Scan for the cell matching the given text and deliver its [X, Y] coordinate at center. 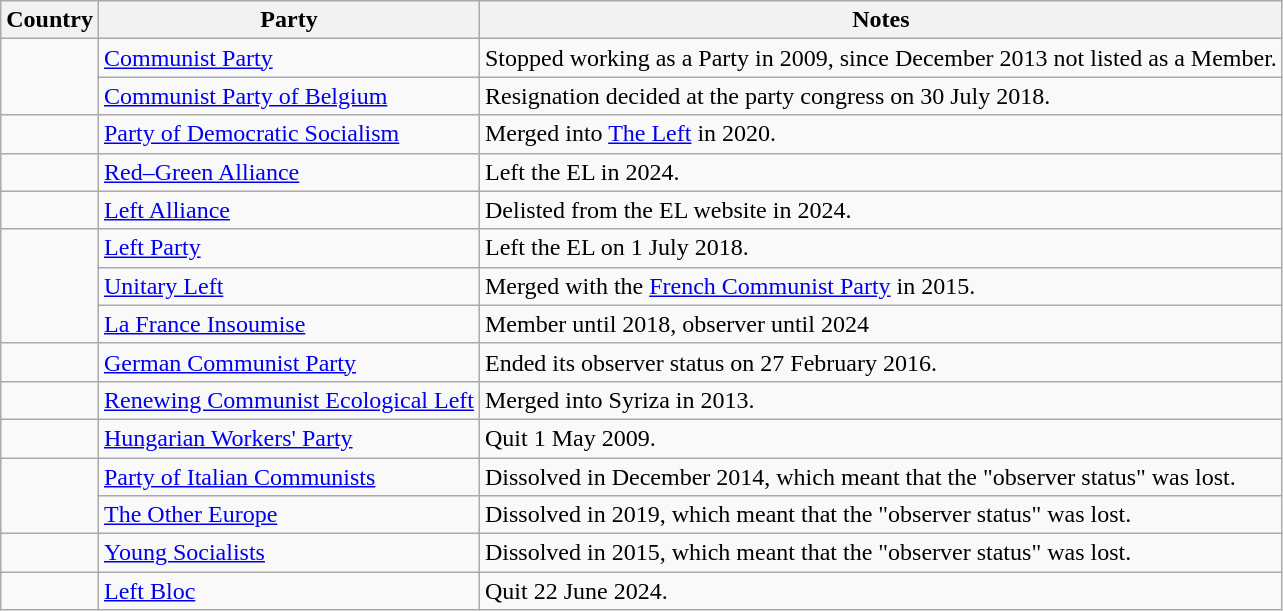
Delisted from the EL website in 2024. [880, 210]
Party of Italian Communists [288, 477]
Resignation decided at the party congress on 30 July 2018. [880, 96]
Left the EL in 2024. [880, 172]
German Communist Party [288, 362]
Merged into The Left in 2020. [880, 134]
Notes [880, 20]
Dissolved in 2019, which meant that the "observer status" was lost. [880, 515]
Communist Party [288, 58]
Red–Green Alliance [288, 172]
Left Bloc [288, 591]
Left the EL on 1 July 2018. [880, 248]
Party [288, 20]
Renewing Communist Ecological Left [288, 400]
Stopped working as a Party in 2009, since December 2013 not listed as a Member. [880, 58]
Communist Party of Belgium [288, 96]
Merged with the French Communist Party in 2015. [880, 286]
Left Party [288, 248]
Country [50, 20]
Young Socialists [288, 553]
Hungarian Workers' Party [288, 438]
The Other Europe [288, 515]
Party of Democratic Socialism [288, 134]
Quit 22 June 2024. [880, 591]
La France Insoumise [288, 324]
Dissolved in December 2014, which meant that the "observer status" was lost. [880, 477]
Member until 2018, observer until 2024 [880, 324]
Merged into Syriza in 2013. [880, 400]
Unitary Left [288, 286]
Dissolved in 2015, which meant that the "observer status" was lost. [880, 553]
Ended its observer status on 27 February 2016. [880, 362]
Left Alliance [288, 210]
Quit 1 May 2009. [880, 438]
